Pinpoint the cell where the given text exists, returning its (x, y) midpoint coordinate. 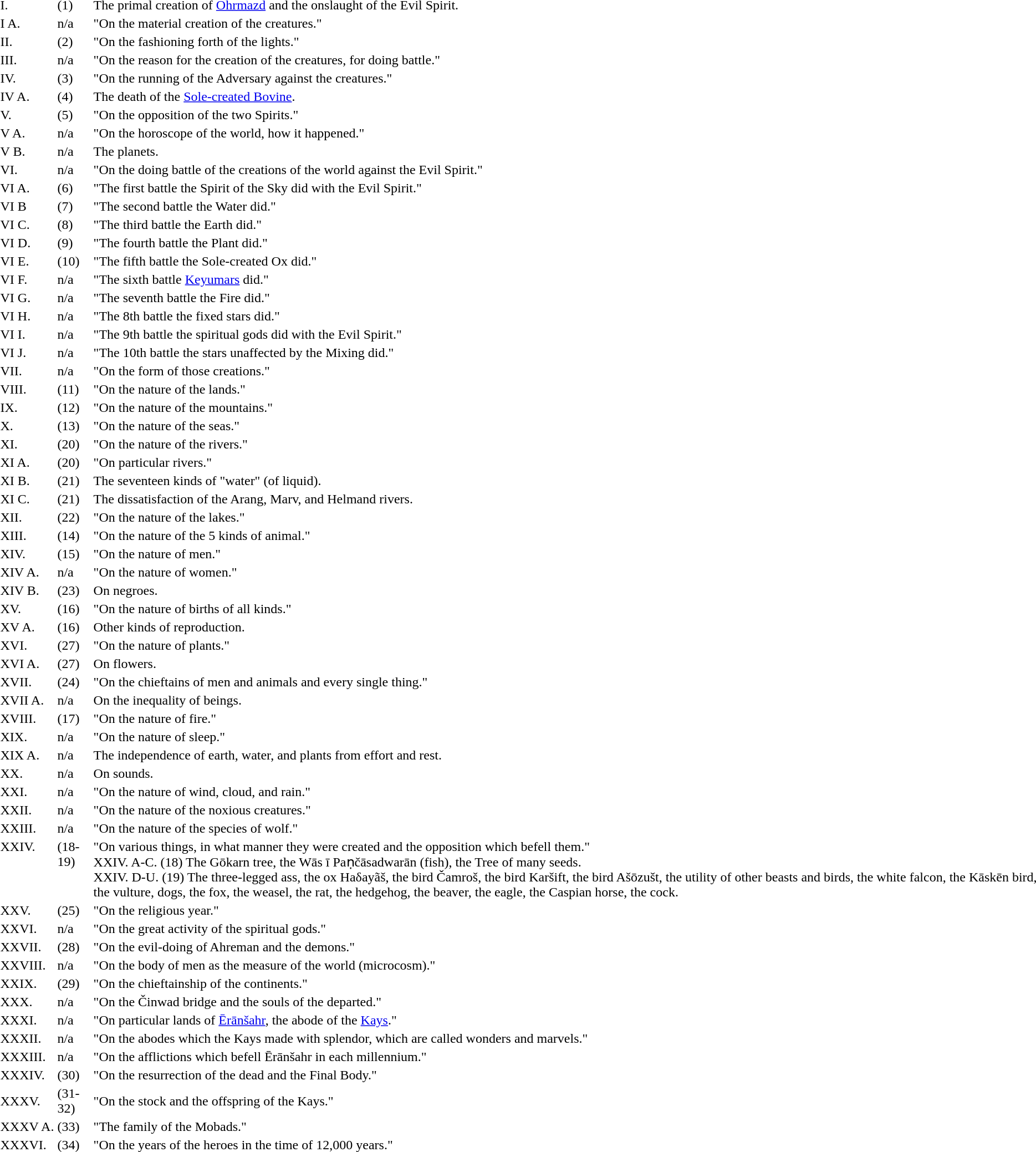
(2) (74, 42)
(12) (74, 407)
(23) (74, 590)
(24) (74, 682)
(30) (74, 1075)
(29) (74, 984)
(28) (74, 947)
(6) (74, 188)
(10) (74, 261)
(31-32) (74, 1101)
(9) (74, 243)
(8) (74, 225)
(3) (74, 78)
(18-19) (74, 869)
(4) (74, 96)
(33) (74, 1127)
(5) (74, 115)
(14) (74, 536)
(22) (74, 517)
(13) (74, 426)
(11) (74, 389)
(17) (74, 718)
(7) (74, 206)
(15) (74, 554)
(25) (74, 911)
